Scan for the cell matching the given text and deliver its [x, y] coordinate at center. 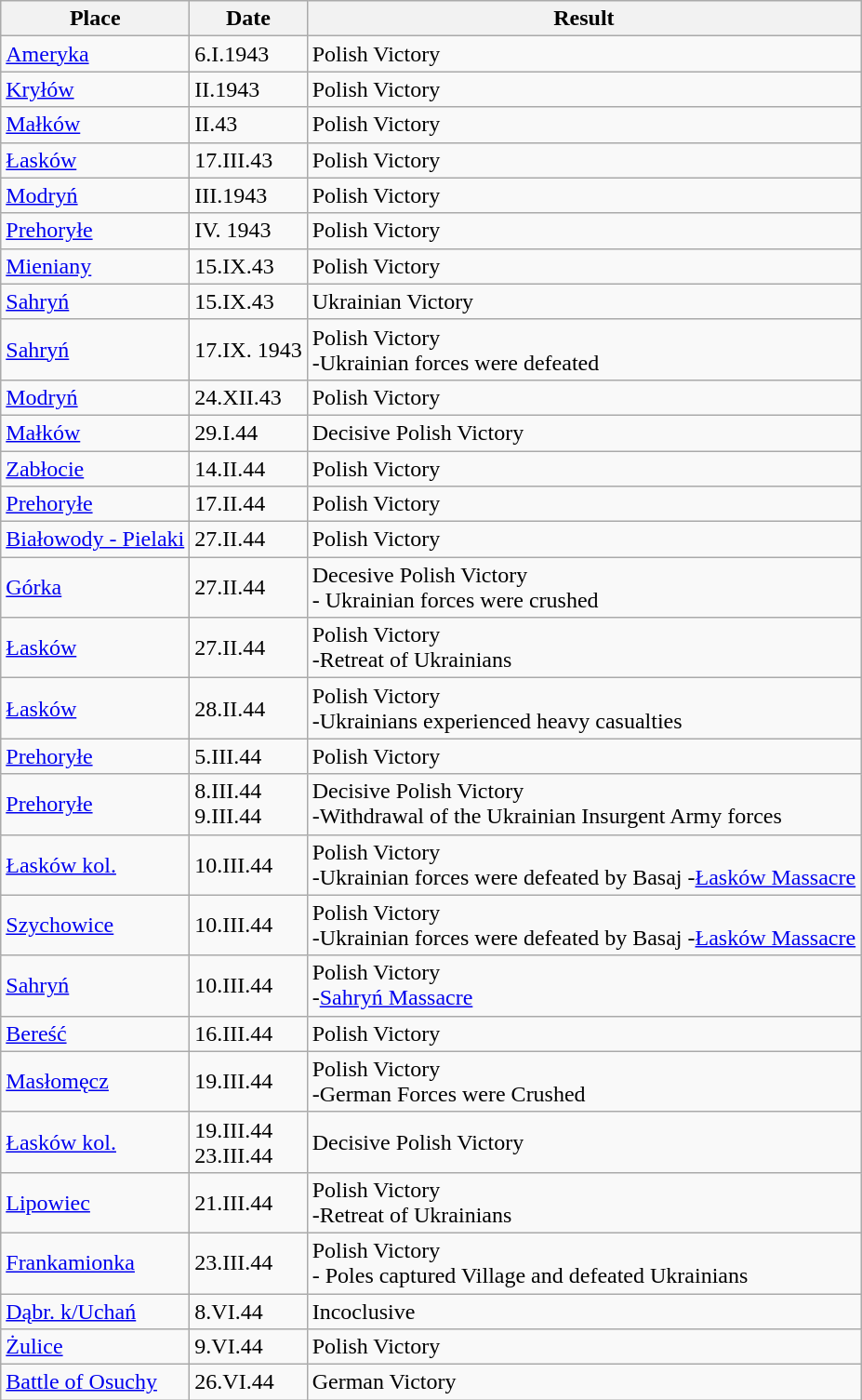
Dąbr. k/Uchań [95, 1311]
Lipowiec [95, 1202]
Result [584, 19]
Zabłocie [95, 468]
8.VI.44 [248, 1311]
Polish Victory-Sahryń Massacre [584, 986]
Polish Victory-Ukrainians experienced heavy casualties [584, 709]
29.I.44 [248, 433]
23.III.44 [248, 1263]
28.II.44 [248, 709]
Szychowice [95, 925]
Ameryka [95, 54]
Ukrainian Victory [584, 301]
9.VI.44 [248, 1347]
German Victory [584, 1382]
IV. 1943 [248, 231]
Górka [95, 588]
Decesive Polish Victory- Ukrainian forces were crushed [584, 588]
6.I.1943 [248, 54]
Żulice [95, 1347]
26.VI.44 [248, 1382]
Decisive Polish Victory-Withdrawal of the Ukrainian Insurgent Army forces [584, 804]
Polish Victory- Poles captured Village and defeated Ukrainians [584, 1263]
19.III.44 [248, 1081]
Polish Victory-Ukrainian forces were defeated [584, 350]
Frankamionka [95, 1263]
24.XII.43 [248, 397]
21.III.44 [248, 1202]
Date [248, 19]
19.III.4423.III.44 [248, 1142]
14.II.44 [248, 468]
II.43 [248, 125]
16.III.44 [248, 1033]
Place [95, 19]
8.III.449.III.44 [248, 804]
5.III.44 [248, 756]
III.1943 [248, 195]
Bereść [95, 1033]
17.IX. 1943 [248, 350]
Polish Victory-German Forces were Crushed [584, 1081]
Mieniany [95, 266]
Battle of Osuchy [95, 1382]
17.III.43 [248, 160]
17.II.44 [248, 504]
Kryłów [95, 89]
Incoclusive [584, 1311]
II.1943 [248, 89]
Masłomęcz [95, 1081]
Białowody - Pielaki [95, 540]
